Search for the cell housing the specified text and yield its (X, Y) center coordinate. 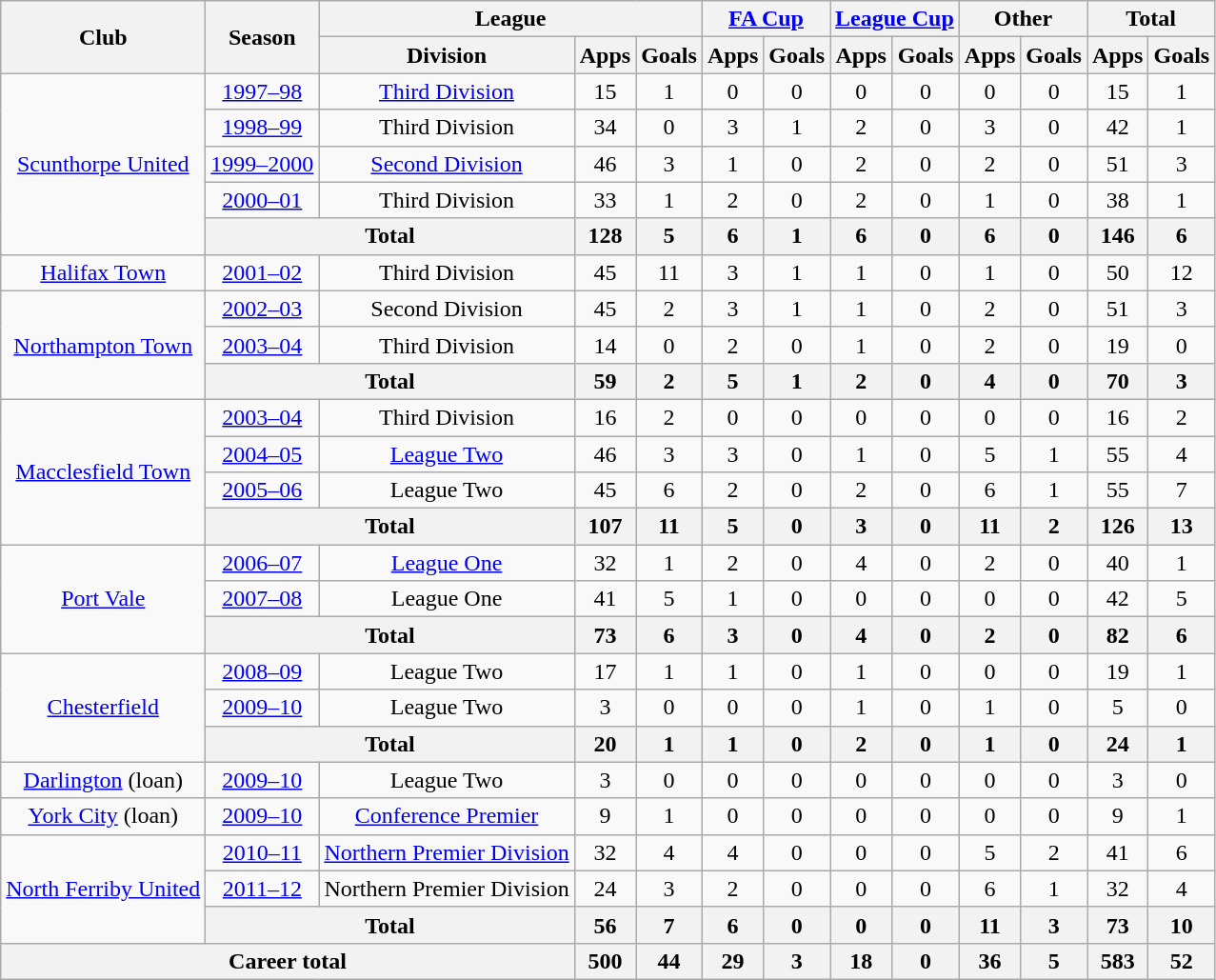
Career total (288, 961)
59 (605, 381)
1997–98 (263, 91)
70 (1118, 381)
FA Cup (766, 19)
Port Vale (103, 599)
2001–02 (263, 272)
2007–08 (263, 599)
82 (1118, 635)
50 (1118, 272)
13 (1182, 527)
14 (605, 345)
2008–09 (263, 671)
500 (605, 961)
League (510, 19)
52 (1182, 961)
Club (103, 37)
29 (732, 961)
York City (loan) (103, 816)
18 (861, 961)
126 (1118, 527)
36 (989, 961)
Season (263, 37)
2006–07 (263, 563)
Chesterfield (103, 708)
56 (605, 925)
583 (1118, 961)
10 (1182, 925)
2005–06 (263, 490)
Division (447, 55)
2000–01 (263, 200)
17 (605, 671)
146 (1118, 236)
40 (1118, 563)
33 (605, 200)
34 (605, 128)
2002–03 (263, 309)
2004–05 (263, 454)
12 (1182, 272)
Conference Premier (447, 816)
2011–12 (263, 889)
North Ferriby United (103, 889)
Other (1023, 19)
107 (605, 527)
Darlington (loan) (103, 780)
1999–2000 (263, 164)
44 (669, 961)
128 (605, 236)
38 (1118, 200)
Northampton Town (103, 345)
Macclesfield Town (103, 471)
1998–99 (263, 128)
Halifax Town (103, 272)
Scunthorpe United (103, 164)
League Cup (895, 19)
20 (605, 744)
2010–11 (263, 852)
